Detect which cell encompasses the target text, then output its [x, y] center coordinate. 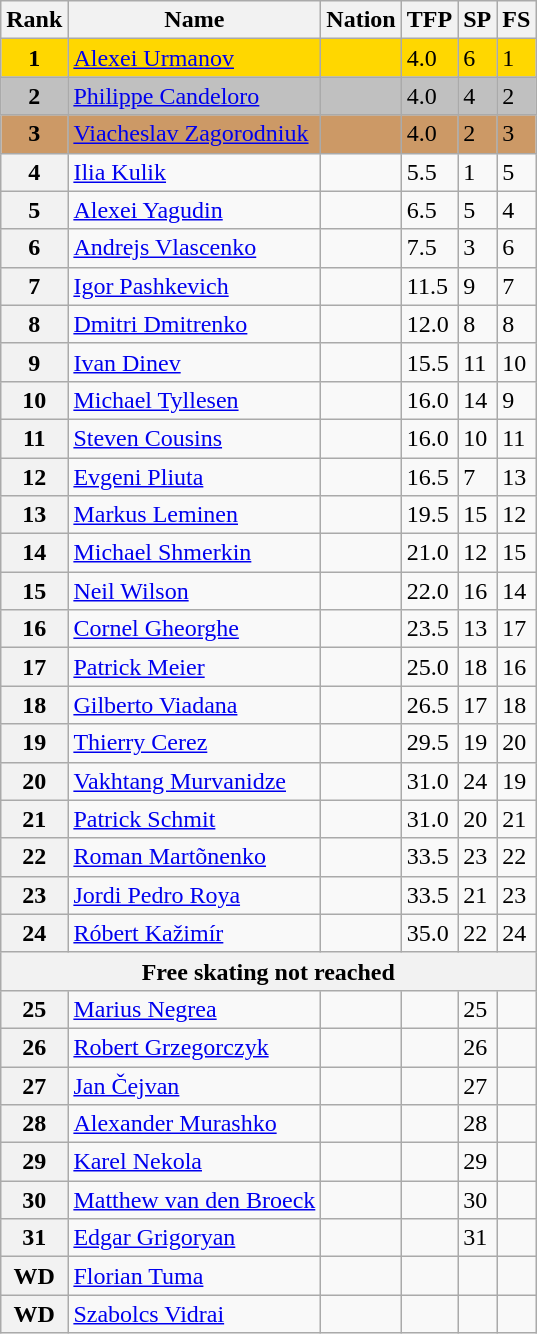
12.0 [429, 324]
15.5 [429, 362]
Matthew van den Broeck [194, 1200]
29.5 [429, 743]
Edgar Grigoryan [194, 1238]
35.0 [429, 933]
Neil Wilson [194, 591]
Jordi Pedro Roya [194, 895]
Michael Tyllesen [194, 400]
Nation [361, 20]
Igor Pashkevich [194, 286]
Dmitri Dmitrenko [194, 324]
5.5 [429, 172]
Andrejs Vlascenko [194, 248]
Philippe Candeloro [194, 96]
Michael Shmerkin [194, 553]
Alexei Urmanov [194, 58]
Name [194, 20]
19.5 [429, 515]
FS [516, 20]
Szabolcs Vidrai [194, 1314]
Patrick Schmit [194, 819]
Robert Grzegorczyk [194, 1047]
Thierry Cerez [194, 743]
Vakhtang Murvanidze [194, 781]
Ivan Dinev [194, 362]
Jan Čejvan [194, 1085]
16.5 [429, 477]
23.5 [429, 629]
Markus Leminen [194, 515]
25.0 [429, 667]
Viacheslav Zagorodniuk [194, 134]
7.5 [429, 248]
TFP [429, 20]
Cornel Gheorghe [194, 629]
Gilberto Viadana [194, 705]
22.0 [429, 591]
Steven Cousins [194, 438]
21.0 [429, 553]
Ilia Kulik [194, 172]
Karel Nekola [194, 1162]
Roman Martõnenko [194, 857]
Alexei Yagudin [194, 210]
11.5 [429, 286]
26.5 [429, 705]
6.5 [429, 210]
Alexander Murashko [194, 1124]
SP [478, 20]
Evgeni Pliuta [194, 477]
Free skating not reached [268, 971]
Patrick Meier [194, 667]
Rank [34, 20]
Marius Negrea [194, 1009]
Róbert Kažimír [194, 933]
Florian Tuma [194, 1276]
